Identify which cell holds the provided text, then report its [x, y] central coordinate. 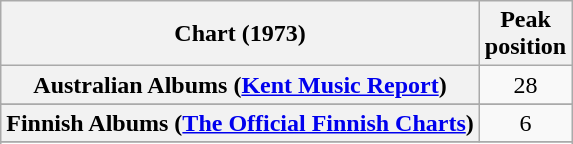
Australian Albums (Kent Music Report) [240, 85]
Chart (1973) [240, 34]
Finnish Albums (The Official Finnish Charts) [240, 123]
6 [525, 123]
Peakposition [525, 34]
28 [525, 85]
